Determine the [x, y] coordinate at the center of the cell enclosing the given text.  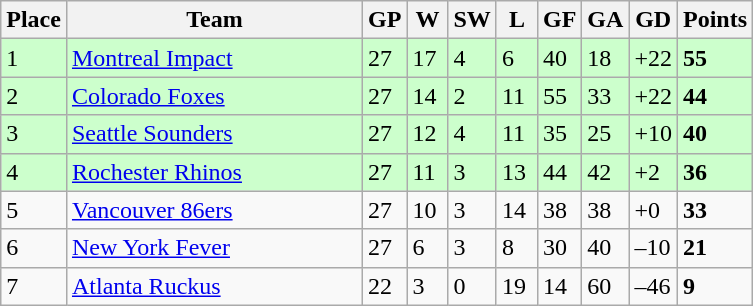
SW [472, 20]
GF [559, 20]
Seattle Sounders [214, 134]
18 [606, 58]
W [428, 20]
GP [385, 20]
13 [516, 172]
21 [716, 248]
8 [516, 248]
30 [559, 248]
25 [606, 134]
Colorado Foxes [214, 96]
22 [385, 286]
36 [716, 172]
Place [34, 20]
Montreal Impact [214, 58]
Vancouver 86ers [214, 210]
Team [214, 20]
New York Fever [214, 248]
Rochester Rhinos [214, 172]
1 [34, 58]
+2 [654, 172]
–46 [654, 286]
+10 [654, 134]
17 [428, 58]
–10 [654, 248]
60 [606, 286]
10 [428, 210]
7 [34, 286]
19 [516, 286]
GA [606, 20]
35 [559, 134]
12 [428, 134]
Points [716, 20]
5 [34, 210]
+0 [654, 210]
42 [606, 172]
GD [654, 20]
0 [472, 286]
9 [716, 286]
Atlanta Ruckus [214, 286]
L [516, 20]
